Scan for the cell matching the given text and deliver its [x, y] coordinate at center. 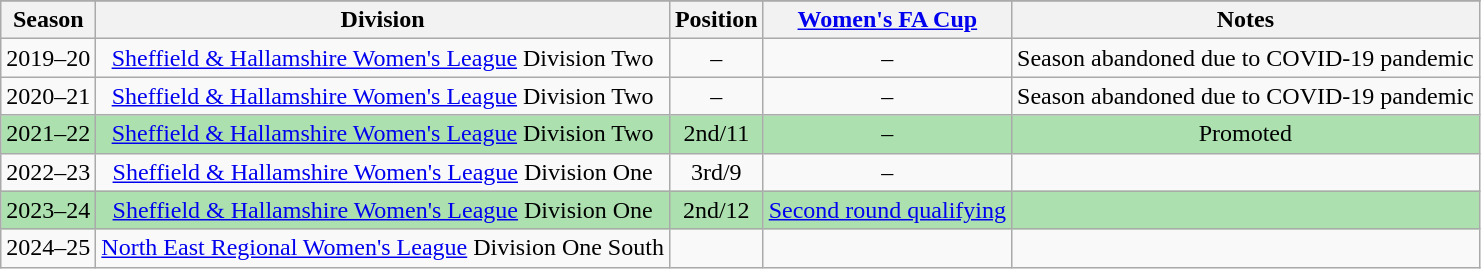
3rd/9 [716, 172]
2021–22 [48, 134]
Position [716, 20]
2020–21 [48, 96]
Second round qualifying [887, 210]
Division [383, 20]
Women's FA Cup [887, 20]
Season [48, 20]
2nd/11 [716, 134]
2024–25 [48, 248]
Promoted [1246, 134]
2022–23 [48, 172]
2023–24 [48, 210]
2nd/12 [716, 210]
Notes [1246, 20]
2019–20 [48, 58]
North East Regional Women's League Division One South [383, 248]
